Find where the given text appears and provide that cell's center as [x, y] coordinate. 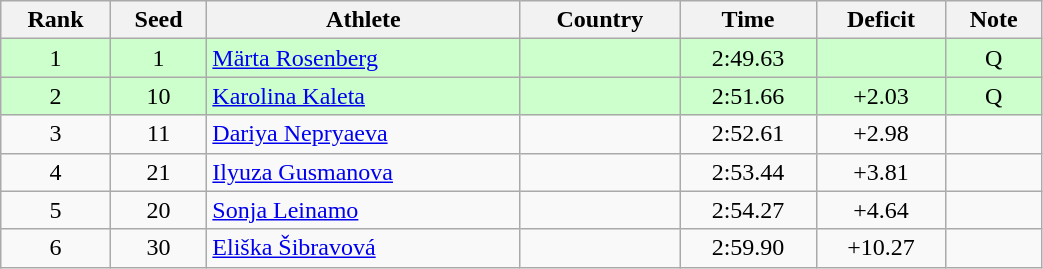
4 [56, 172]
Eliška Šibravová [364, 248]
30 [158, 248]
Seed [158, 20]
Note [994, 20]
Dariya Nepryaeva [364, 134]
Athlete [364, 20]
20 [158, 210]
Country [600, 20]
+10.27 [880, 248]
Karolina Kaleta [364, 96]
2:51.66 [748, 96]
Sonja Leinamo [364, 210]
2:49.63 [748, 58]
11 [158, 134]
Rank [56, 20]
+2.03 [880, 96]
6 [56, 248]
5 [56, 210]
2:52.61 [748, 134]
+4.64 [880, 210]
+2.98 [880, 134]
21 [158, 172]
Märta Rosenberg [364, 58]
10 [158, 96]
2 [56, 96]
2:53.44 [748, 172]
2:59.90 [748, 248]
Time [748, 20]
3 [56, 134]
+3.81 [880, 172]
Deficit [880, 20]
Ilyuza Gusmanova [364, 172]
2:54.27 [748, 210]
